Return the (x, y) coordinate for the center point of the cell that contains the specified text.  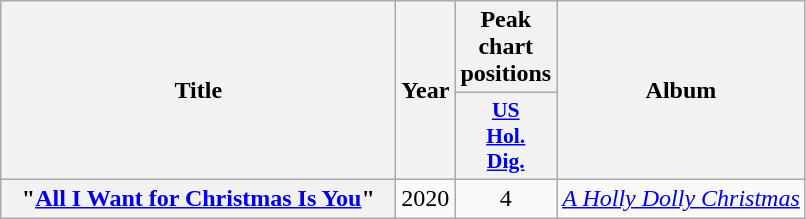
Album (682, 90)
Year (426, 90)
USHol.Dig. (506, 136)
"All I Want for Christmas Is You" (198, 198)
4 (506, 198)
A Holly Dolly Christmas (682, 198)
Peak chart positions (506, 47)
2020 (426, 198)
Title (198, 90)
